Determine the (x, y) coordinate at the center of the cell enclosing the given text.  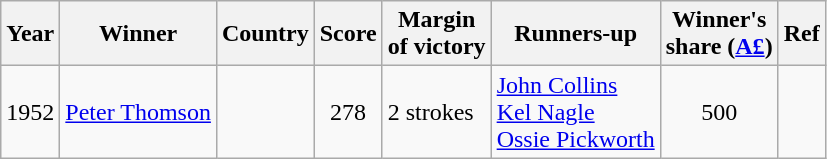
Winner (138, 34)
Peter Thomson (138, 112)
Score (348, 34)
500 (719, 112)
Country (265, 34)
Winner'sshare (A£) (719, 34)
278 (348, 112)
Year (30, 34)
Marginof victory (436, 34)
Ref (802, 34)
John Collins Kel Nagle Ossie Pickworth (576, 112)
1952 (30, 112)
Runners-up (576, 34)
2 strokes (436, 112)
